From the cell containing the given text, extract its center point as (X, Y) coordinate. 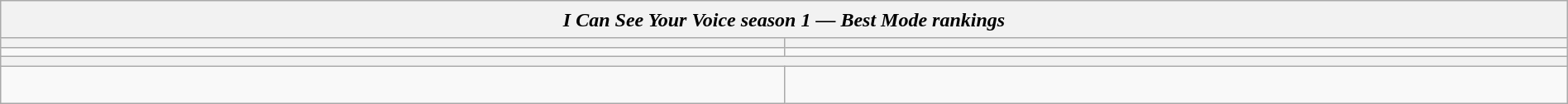
I Can See Your Voice season 1 — Best Mode rankings (784, 20)
